Provide the (X, Y) coordinate of the cell's center where the given text is located.  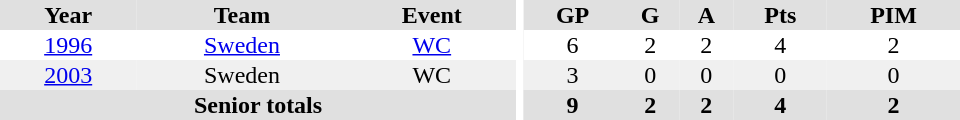
Pts (781, 15)
6 (572, 45)
Year (68, 15)
GP (572, 15)
A (706, 15)
1996 (68, 45)
Event (432, 15)
Team (242, 15)
9 (572, 105)
3 (572, 75)
2003 (68, 75)
G (650, 15)
Senior totals (258, 105)
PIM (894, 15)
